Pinpoint the cell where the given text exists, returning its (x, y) midpoint coordinate. 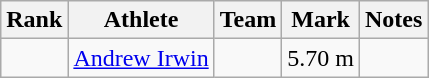
Rank (34, 20)
5.70 m (321, 58)
Team (248, 20)
Notes (393, 20)
Athlete (141, 20)
Andrew Irwin (141, 58)
Mark (321, 20)
